Return [X, Y] of the center of cell containing provided text 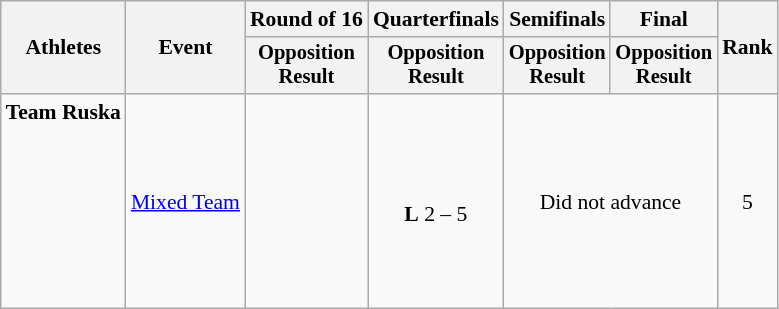
Quarterfinals [436, 19]
Final [664, 19]
Event [186, 48]
Team Ruska [64, 201]
Semifinals [558, 19]
Rank [748, 48]
Round of 16 [306, 19]
5 [748, 201]
L 2 – 5 [436, 201]
Mixed Team [186, 201]
Did not advance [610, 201]
Athletes [64, 48]
